For the text-containing cell, return its midpoint in [x, y] coordinate format. 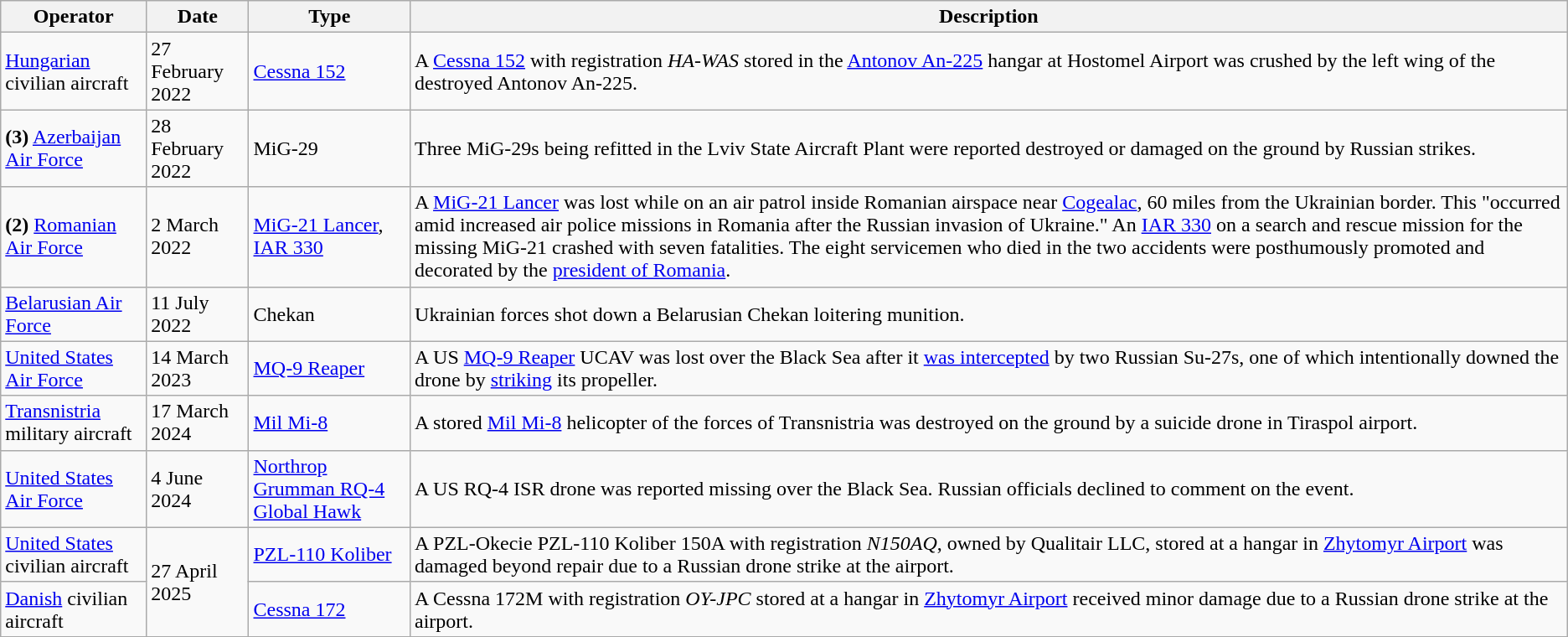
Hungarian civilian aircraft [74, 71]
Description [989, 17]
14 March 2023 [198, 369]
Transnistria military aircraft [74, 422]
4 June 2024 [198, 489]
A stored Mil Mi-8 helicopter of the forces of Transnistria was destroyed on the ground by a suicide drone in Tiraspol airport. [989, 422]
A US RQ-4 ISR drone was reported missing over the Black Sea. Russian officials declined to comment on the event. [989, 489]
Three MiG-29s being refitted in the Lviv State Aircraft Plant were reported destroyed or damaged on the ground by Russian strikes. [989, 148]
Operator [74, 17]
17 March 2024 [198, 422]
Northrop Grumman RQ-4 Global Hawk [330, 489]
A Cessna 172M with registration OY-JPC stored at a hangar in Zhytomyr Airport received minor damage due to a Russian drone strike at the airport. [989, 609]
11 July 2022 [198, 313]
27 February 2022 [198, 71]
MiG-29 [330, 148]
Date [198, 17]
2 March 2022 [198, 236]
28 February 2022 [198, 148]
MQ-9 Reaper [330, 369]
Ukrainian forces shot down a Belarusian Chekan loitering munition. [989, 313]
(3) Azerbaijan Air Force [74, 148]
Type [330, 17]
27 April 2025 [198, 582]
United States civilian aircraft [74, 555]
Cessna 172 [330, 609]
Chekan [330, 313]
(2) Romanian Air Force [74, 236]
PZL-110 Koliber [330, 555]
MiG-21 Lancer, IAR 330 [330, 236]
Danish civilian aircraft [74, 609]
Mil Mi-8 [330, 422]
Belarusian Air Force [74, 313]
Cessna 152 [330, 71]
